Extract the [X, Y] coordinate from the center of the cell holding the provided text.  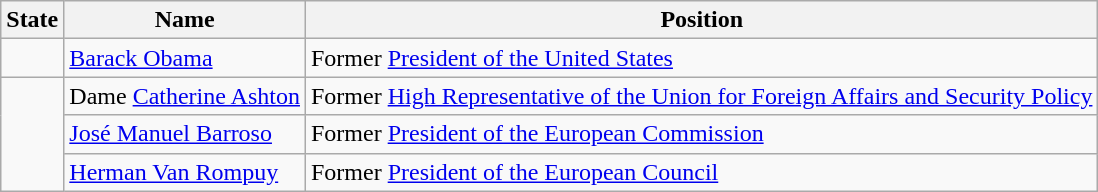
José Manuel Barroso [185, 134]
Former President of the European Commission [701, 134]
Former President of the European Council [701, 172]
Name [185, 20]
Former President of the United States [701, 58]
Position [701, 20]
State [32, 20]
Former High Representative of the Union for Foreign Affairs and Security Policy [701, 96]
Barack Obama [185, 58]
Dame Catherine Ashton [185, 96]
Herman Van Rompuy [185, 172]
